Extract the [x, y] coordinate from the center of the cell holding the provided text.  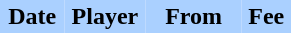
Date [32, 16]
Player [106, 16]
Fee [266, 16]
From [194, 16]
